Identify which cell holds the provided text, then report its (X, Y) central coordinate. 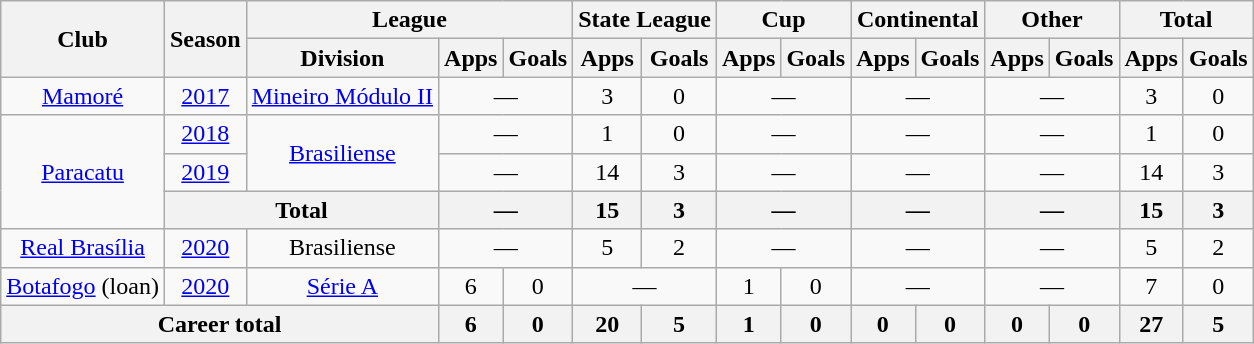
Career total (220, 324)
Club (83, 39)
27 (1151, 324)
Botafogo (loan) (83, 286)
Mineiro Módulo II (342, 96)
League (410, 20)
Continental (918, 20)
Cup (783, 20)
Season (205, 39)
Division (342, 58)
20 (608, 324)
Other (1052, 20)
Paracatu (83, 172)
State League (645, 20)
Mamoré (83, 96)
2019 (205, 172)
2017 (205, 96)
Série A (342, 286)
7 (1151, 286)
2018 (205, 134)
Real Brasília (83, 248)
